Locate the cell with the specified text and output its (x, y) center coordinate. 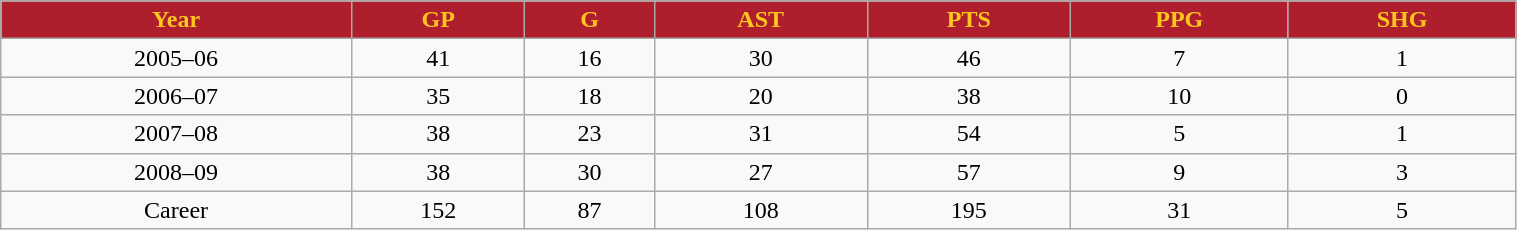
87 (590, 210)
46 (968, 58)
AST (760, 20)
2008–09 (176, 172)
7 (1179, 58)
57 (968, 172)
Career (176, 210)
Year (176, 20)
0 (1402, 96)
18 (590, 96)
PPG (1179, 20)
PTS (968, 20)
2005–06 (176, 58)
195 (968, 210)
GP (438, 20)
108 (760, 210)
2007–08 (176, 134)
35 (438, 96)
16 (590, 58)
G (590, 20)
3 (1402, 172)
54 (968, 134)
SHG (1402, 20)
9 (1179, 172)
27 (760, 172)
152 (438, 210)
41 (438, 58)
10 (1179, 96)
23 (590, 134)
20 (760, 96)
2006–07 (176, 96)
